Return the (X, Y) coordinate for the center point of the cell that contains the specified text.  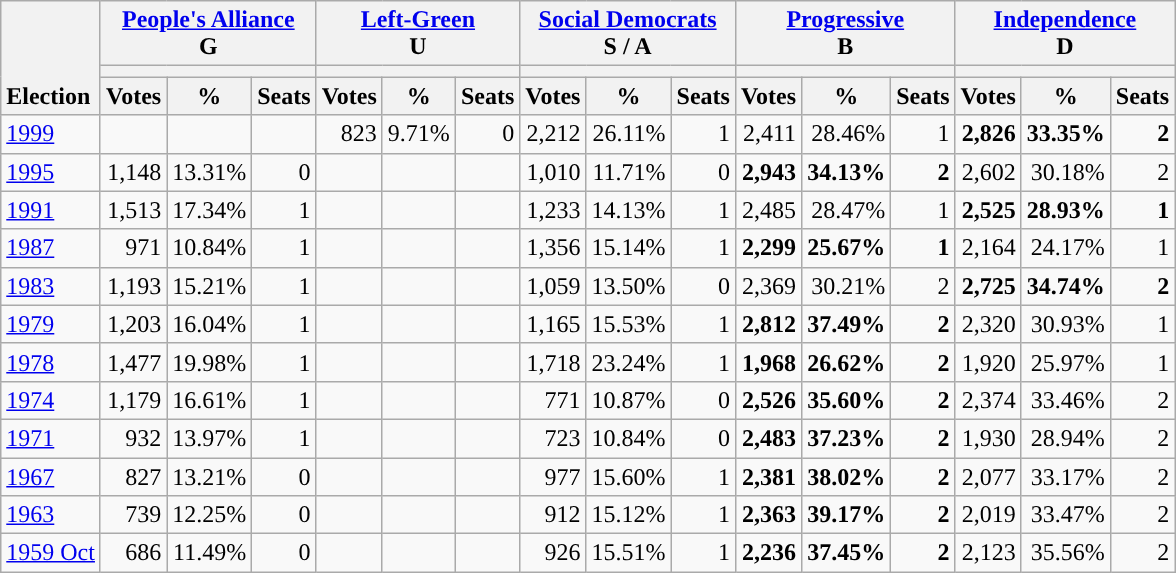
1,059 (553, 286)
2,320 (988, 324)
932 (133, 438)
1959 Oct (51, 553)
16.61% (210, 400)
ProgressiveB (845, 34)
30.93% (1066, 324)
Social DemocratsS / A (628, 34)
823 (349, 134)
28.94% (1066, 438)
15.12% (628, 515)
1,165 (553, 324)
37.49% (846, 324)
1,477 (133, 362)
2,363 (768, 515)
2,526 (768, 400)
33.35% (1066, 134)
2,123 (988, 553)
1999 (51, 134)
38.02% (846, 477)
2,483 (768, 438)
26.62% (846, 362)
35.56% (1066, 553)
35.60% (846, 400)
9.71% (418, 134)
977 (553, 477)
25.97% (1066, 362)
1,179 (133, 400)
28.93% (1066, 210)
16.04% (210, 324)
1987 (51, 248)
2,077 (988, 477)
912 (553, 515)
IndependenceD (1065, 34)
30.18% (1066, 172)
15.14% (628, 248)
1995 (51, 172)
2,299 (768, 248)
28.47% (846, 210)
15.21% (210, 286)
13.50% (628, 286)
17.34% (210, 210)
1,010 (553, 172)
30.21% (846, 286)
2,019 (988, 515)
15.60% (628, 477)
26.11% (628, 134)
14.13% (628, 210)
1,718 (553, 362)
Left-GreenU (418, 34)
15.53% (628, 324)
33.47% (1066, 515)
723 (553, 438)
28.46% (846, 134)
13.31% (210, 172)
1,233 (553, 210)
13.21% (210, 477)
23.24% (628, 362)
34.13% (846, 172)
1,203 (133, 324)
1,356 (553, 248)
13.97% (210, 438)
19.98% (210, 362)
2,381 (768, 477)
2,525 (988, 210)
1,513 (133, 210)
2,236 (768, 553)
Election (51, 58)
33.17% (1066, 477)
34.74% (1066, 286)
2,826 (988, 134)
1,148 (133, 172)
11.71% (628, 172)
2,602 (988, 172)
2,212 (553, 134)
15.51% (628, 553)
24.17% (1066, 248)
2,369 (768, 286)
2,164 (988, 248)
686 (133, 553)
37.23% (846, 438)
2,943 (768, 172)
2,812 (768, 324)
People's AllianceG (208, 34)
2,374 (988, 400)
827 (133, 477)
1,193 (133, 286)
771 (553, 400)
37.45% (846, 553)
33.46% (1066, 400)
11.49% (210, 553)
1971 (51, 438)
1,920 (988, 362)
25.67% (846, 248)
1967 (51, 477)
2,485 (768, 210)
2,411 (768, 134)
10.87% (628, 400)
1,968 (768, 362)
1983 (51, 286)
1991 (51, 210)
1974 (51, 400)
1,930 (988, 438)
739 (133, 515)
1963 (51, 515)
12.25% (210, 515)
2,725 (988, 286)
39.17% (846, 515)
1978 (51, 362)
926 (553, 553)
971 (133, 248)
1979 (51, 324)
